Output the [X, Y] coordinate of the center of the cell containing the given text.  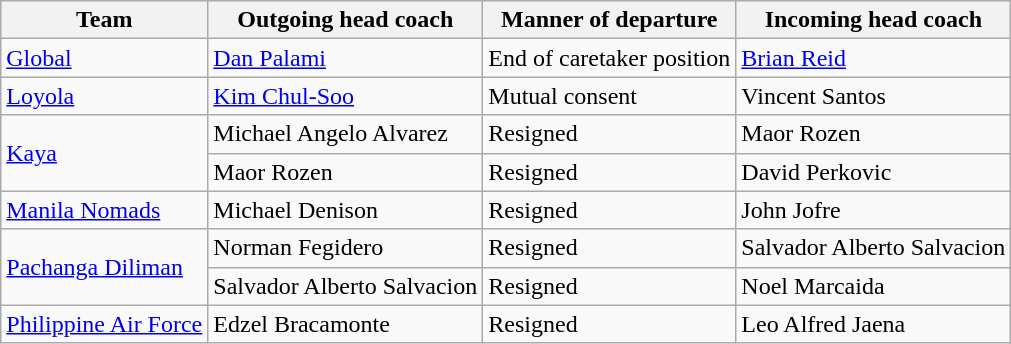
Edzel Bracamonte [346, 324]
John Jofre [874, 210]
Michael Denison [346, 210]
Outgoing head coach [346, 20]
Loyola [104, 96]
Team [104, 20]
Norman Fegidero [346, 248]
Philippine Air Force [104, 324]
Brian Reid [874, 58]
Incoming head coach [874, 20]
Manila Nomads [104, 210]
End of caretaker position [610, 58]
Global [104, 58]
Noel Marcaida [874, 286]
Pachanga Diliman [104, 267]
Leo Alfred Jaena [874, 324]
Vincent Santos [874, 96]
Kaya [104, 153]
Mutual consent [610, 96]
Dan Palami [346, 58]
David Perkovic [874, 172]
Michael Angelo Alvarez [346, 134]
Manner of departure [610, 20]
Kim Chul-Soo [346, 96]
